Detect which cell encompasses the target text, then output its [x, y] center coordinate. 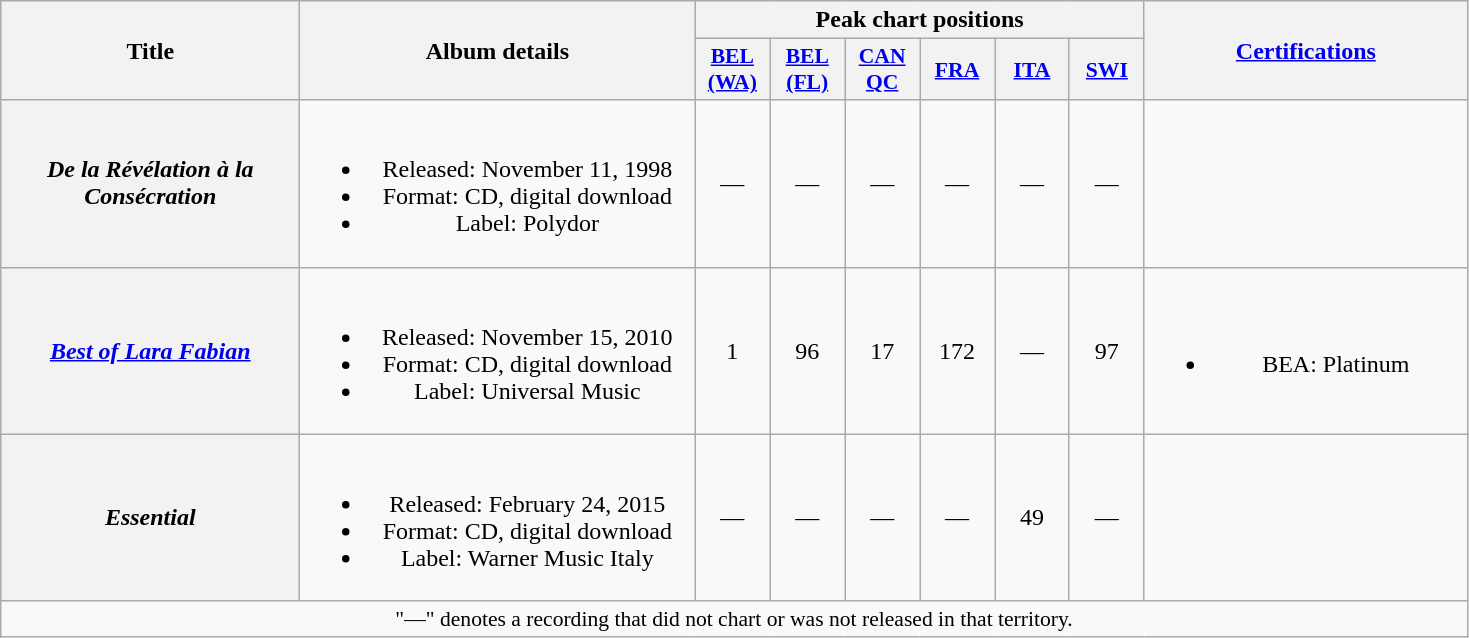
Certifications [1306, 50]
97 [1106, 350]
Peak chart positions [920, 20]
Essential [150, 518]
ITA [1032, 70]
"—" denotes a recording that did not chart or was not released in that territory. [734, 619]
17 [882, 350]
BEL(WA) [732, 70]
49 [1032, 518]
De la Révélation à la Consécration [150, 184]
1 [732, 350]
Best of Lara Fabian [150, 350]
CAN QC [882, 70]
Released: November 15, 2010Format: CD, digital downloadLabel: Universal Music [498, 350]
BEA: Platinum [1306, 350]
Released: February 24, 2015Format: CD, digital downloadLabel: Warner Music Italy [498, 518]
BEL(FL) [808, 70]
Album details [498, 50]
Released: November 11, 1998Format: CD, digital downloadLabel: Polydor [498, 184]
FRA [958, 70]
172 [958, 350]
96 [808, 350]
Title [150, 50]
SWI [1106, 70]
